Capture the cell that displays the provided text and extract its [x, y] central coordinate. 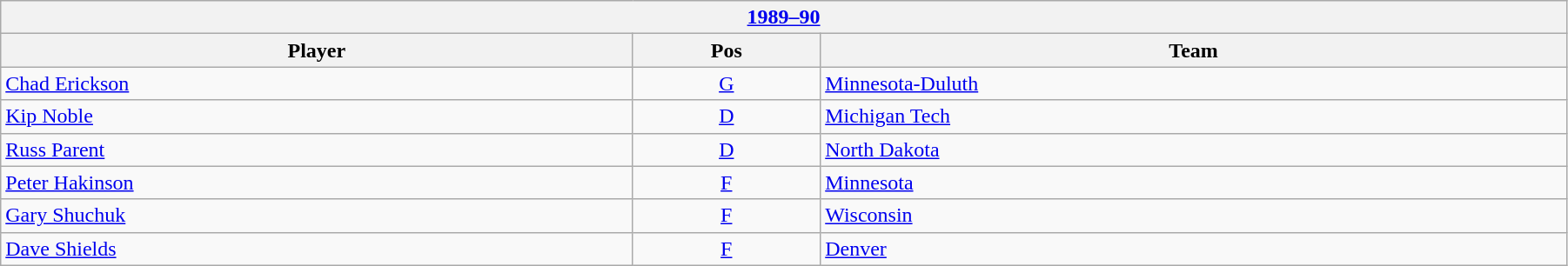
Wisconsin [1194, 216]
Team [1194, 50]
Kip Noble [317, 116]
Michigan Tech [1194, 116]
Russ Parent [317, 150]
Peter Hakinson [317, 183]
Pos [727, 50]
Gary Shuchuk [317, 216]
Denver [1194, 249]
Dave Shields [317, 249]
Chad Erickson [317, 83]
Minnesota-Duluth [1194, 83]
North Dakota [1194, 150]
G [727, 83]
Player [317, 50]
Minnesota [1194, 183]
1989–90 [784, 17]
